Output the (x, y) coordinate of the center of the cell containing the given text.  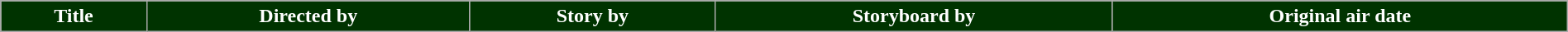
Title (74, 16)
Story by (592, 16)
Directed by (308, 16)
Original air date (1340, 16)
Storyboard by (915, 16)
